Return (x, y) of the center of cell containing provided text 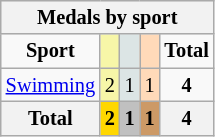
Sport (50, 51)
Medals by sport (108, 17)
Swimming (50, 85)
